For the text-containing cell, return its midpoint in (x, y) coordinate format. 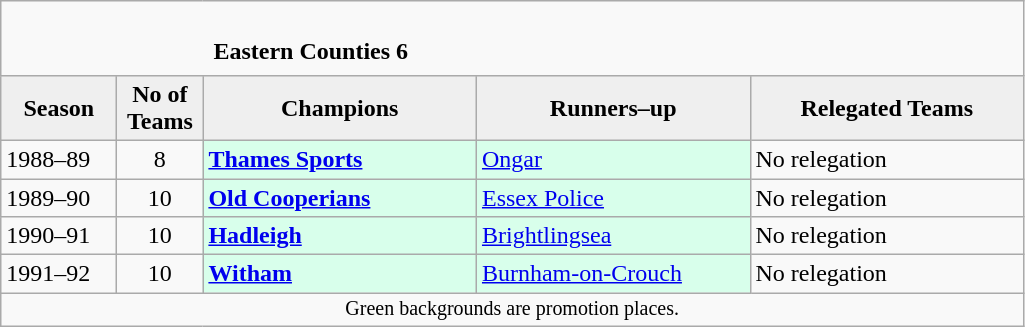
Essex Police (613, 197)
Relegated Teams (887, 108)
Thames Sports (340, 159)
1990–91 (59, 236)
Ongar (613, 159)
Brightlingsea (613, 236)
Season (59, 108)
8 (160, 159)
Green backgrounds are promotion places. (512, 310)
Burnham-on-Crouch (613, 274)
Runners–up (613, 108)
Champions (340, 108)
Old Cooperians (340, 197)
No of Teams (160, 108)
1991–92 (59, 274)
1988–89 (59, 159)
1989–90 (59, 197)
Hadleigh (340, 236)
Witham (340, 274)
